Provide the [x, y] coordinate of the cell's center where the given text is located.  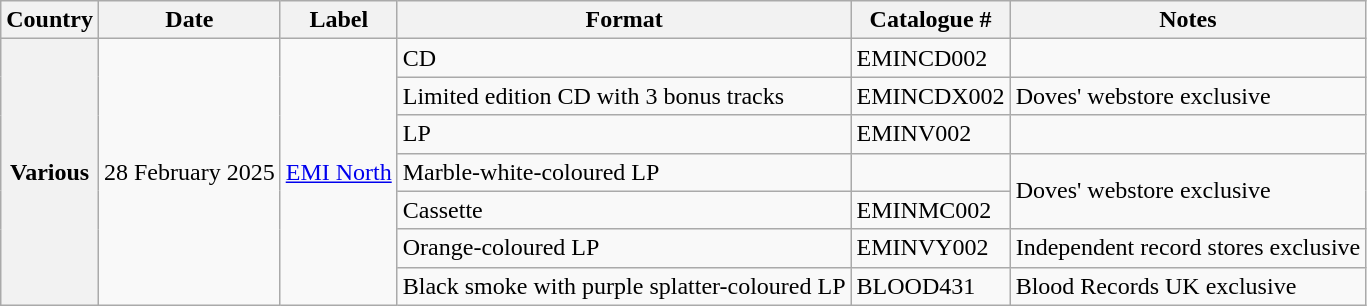
EMINCD002 [930, 58]
Orange-coloured LP [624, 248]
Catalogue # [930, 20]
Black smoke with purple splatter-coloured LP [624, 286]
EMI North [338, 172]
Label [338, 20]
Various [50, 172]
BLOOD431 [930, 286]
EMINMC002 [930, 210]
Blood Records UK exclusive [1188, 286]
EMINVY002 [930, 248]
Country [50, 20]
Notes [1188, 20]
EMINV002 [930, 134]
Date [189, 20]
Cassette [624, 210]
Independent record stores exclusive [1188, 248]
Format [624, 20]
LP [624, 134]
28 February 2025 [189, 172]
Marble-white-coloured LP [624, 172]
EMINCDX002 [930, 96]
CD [624, 58]
Limited edition CD with 3 bonus tracks [624, 96]
